Capture the cell that displays the provided text and extract its (X, Y) central coordinate. 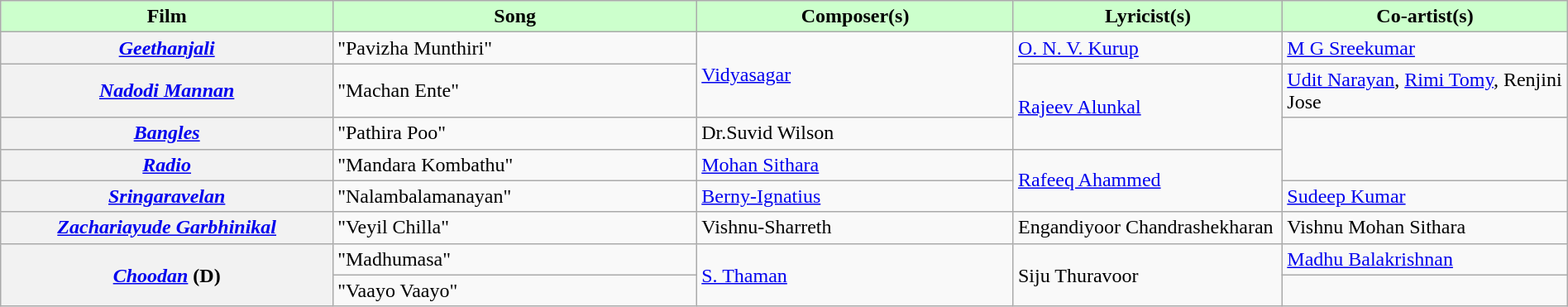
Nadodi Mannan (167, 91)
Siju Thuravoor (1148, 275)
Berny-Ignatius (855, 196)
"Vaayo Vaayo" (515, 290)
"Machan Ente" (515, 91)
Composer(s) (855, 17)
Choodan (D) (167, 275)
Film (167, 17)
"Mandara Kombathu" (515, 165)
Zachariayude Garbhinikal (167, 228)
"Veyil Chilla" (515, 228)
S. Thaman (855, 275)
Madhu Balakrishnan (1425, 259)
Bangles (167, 133)
Sringaravelan (167, 196)
M G Sreekumar (1425, 48)
Rajeev Alunkal (1148, 106)
"Madhumasa" (515, 259)
"Pavizha Munthiri" (515, 48)
Rafeeq Ahammed (1148, 180)
"Nalambalamanayan" (515, 196)
Radio (167, 165)
O. N. V. Kurup (1148, 48)
Mohan Sithara (855, 165)
Co-artist(s) (1425, 17)
"Pathira Poo" (515, 133)
Geethanjali (167, 48)
Vidyasagar (855, 74)
Engandiyoor Chandrashekharan (1148, 228)
Sudeep Kumar (1425, 196)
Lyricist(s) (1148, 17)
Udit Narayan, Rimi Tomy, Renjini Jose (1425, 91)
Dr.Suvid Wilson (855, 133)
Song (515, 17)
Vishnu Mohan Sithara (1425, 228)
Vishnu-Sharreth (855, 228)
